Determine the [x, y] coordinate at the center of the cell enclosing the given text.  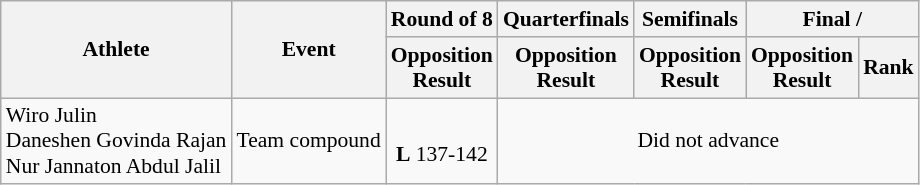
L 137-142 [442, 142]
Event [308, 50]
Wiro JulinDaneshen Govinda RajanNur Jannaton Abdul Jalil [116, 142]
Semifinals [690, 19]
Did not advance [708, 142]
Team compound [308, 142]
Athlete [116, 50]
Quarterfinals [566, 19]
Rank [888, 68]
Final / [832, 19]
Round of 8 [442, 19]
